Extract the (X, Y) coordinate from the center of the cell holding the provided text.  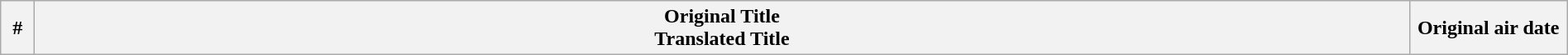
# (18, 28)
Original air date (1489, 28)
Original TitleTranslated Title (722, 28)
